Detect which cell encompasses the target text, then output its [x, y] center coordinate. 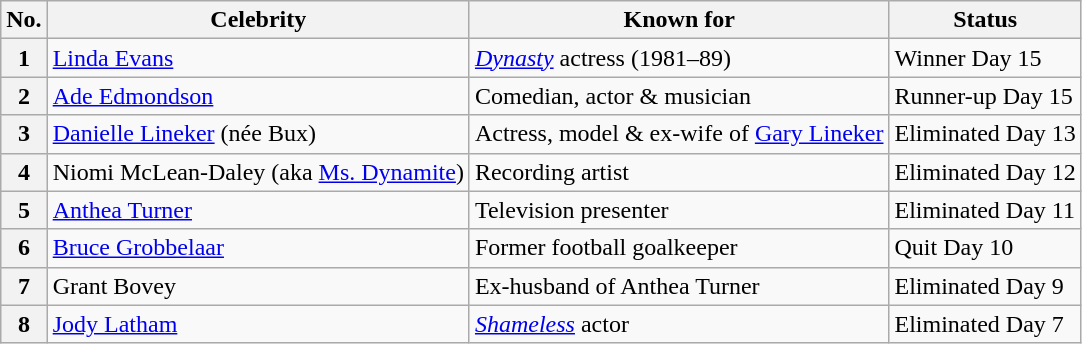
Niomi McLean-Daley (aka Ms. Dynamite) [258, 172]
Celebrity [258, 20]
Television presenter [679, 210]
No. [24, 20]
Eliminated Day 7 [985, 324]
Runner-up Day 15 [985, 96]
Winner Day 15 [985, 58]
1 [24, 58]
Comedian, actor & musician [679, 96]
Dynasty actress (1981–89) [679, 58]
Anthea Turner [258, 210]
Eliminated Day 11 [985, 210]
Shameless actor [679, 324]
Quit Day 10 [985, 248]
Danielle Lineker (née Bux) [258, 134]
Status [985, 20]
Eliminated Day 9 [985, 286]
Actress, model & ex-wife of Gary Lineker [679, 134]
3 [24, 134]
5 [24, 210]
7 [24, 286]
Ex-husband of Anthea Turner [679, 286]
Eliminated Day 12 [985, 172]
Eliminated Day 13 [985, 134]
8 [24, 324]
4 [24, 172]
Jody Latham [258, 324]
Ade Edmondson [258, 96]
2 [24, 96]
Bruce Grobbelaar [258, 248]
Known for [679, 20]
6 [24, 248]
Linda Evans [258, 58]
Grant Bovey [258, 286]
Recording artist [679, 172]
Former football goalkeeper [679, 248]
